Determine the [x, y] coordinate at the center of the cell enclosing the given text.  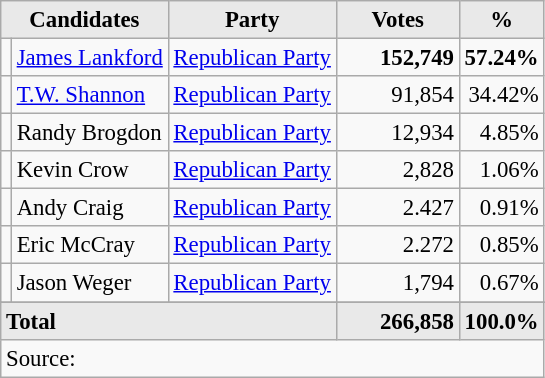
2.272 [398, 245]
266,858 [398, 321]
T.W. Shannon [90, 95]
2,828 [398, 170]
James Lankford [90, 58]
12,934 [398, 133]
0.85% [502, 245]
Source: [272, 358]
Total [168, 321]
1.06% [502, 170]
Randy Brogdon [90, 133]
Party [252, 20]
Eric McCray [90, 245]
Andy Craig [90, 208]
0.91% [502, 208]
152,749 [398, 58]
1,794 [398, 283]
4.85% [502, 133]
2.427 [398, 208]
0.67% [502, 283]
100.0% [502, 321]
% [502, 20]
91,854 [398, 95]
Kevin Crow [90, 170]
Jason Weger [90, 283]
Votes [398, 20]
34.42% [502, 95]
57.24% [502, 58]
Candidates [84, 20]
